For the text-containing cell, return its midpoint in [X, Y] coordinate format. 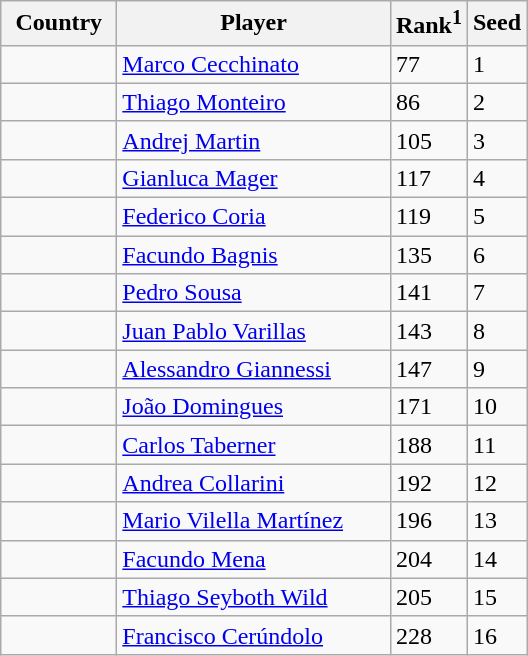
Alessandro Giannessi [254, 369]
14 [496, 559]
João Domingues [254, 407]
Country [59, 24]
Facundo Mena [254, 559]
171 [428, 407]
Francisco Cerúndolo [254, 635]
196 [428, 521]
77 [428, 64]
9 [496, 369]
117 [428, 178]
Carlos Taberner [254, 445]
143 [428, 331]
Mario Vilella Martínez [254, 521]
6 [496, 255]
3 [496, 140]
5 [496, 217]
10 [496, 407]
16 [496, 635]
12 [496, 483]
Marco Cecchinato [254, 64]
Seed [496, 24]
Pedro Sousa [254, 293]
147 [428, 369]
141 [428, 293]
Andrea Collarini [254, 483]
13 [496, 521]
Andrej Martin [254, 140]
188 [428, 445]
205 [428, 597]
105 [428, 140]
86 [428, 102]
192 [428, 483]
119 [428, 217]
Gianluca Mager [254, 178]
11 [496, 445]
Thiago Seyboth Wild [254, 597]
1 [496, 64]
7 [496, 293]
15 [496, 597]
Juan Pablo Varillas [254, 331]
8 [496, 331]
Player [254, 24]
Rank1 [428, 24]
4 [496, 178]
Thiago Monteiro [254, 102]
228 [428, 635]
204 [428, 559]
Federico Coria [254, 217]
135 [428, 255]
Facundo Bagnis [254, 255]
2 [496, 102]
